Capture the cell that displays the provided text and extract its [x, y] central coordinate. 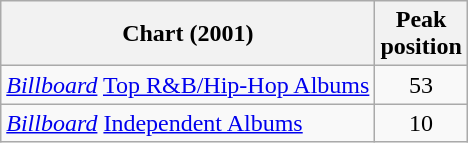
Chart (2001) [188, 34]
53 [421, 85]
10 [421, 123]
Peakposition [421, 34]
Billboard Independent Albums [188, 123]
Billboard Top R&B/Hip-Hop Albums [188, 85]
